Provide the (x, y) coordinate of the cell's center where the given text is located.  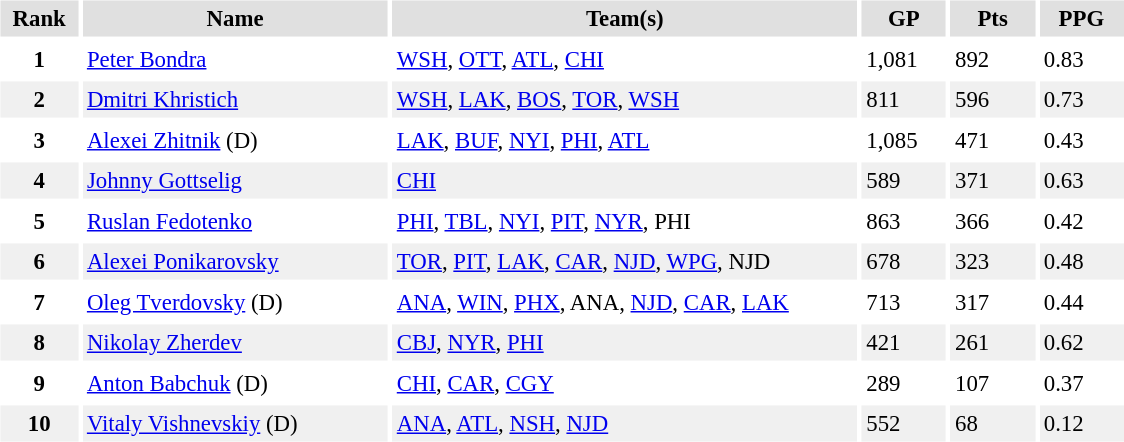
Alexei Ponikarovsky (234, 262)
Pts (993, 18)
1 (38, 59)
3 (38, 140)
678 (904, 262)
1,081 (904, 59)
Alexei Zhitnik (D) (234, 140)
552 (904, 424)
PHI, TBL, NYI, PIT, NYR, PHI (624, 221)
CHI (624, 180)
Nikolay Zherdev (234, 342)
ANA, ATL, NSH, NJD (624, 424)
Rank (38, 18)
0.83 (1081, 59)
10 (38, 424)
5 (38, 221)
261 (993, 342)
596 (993, 100)
Oleg Tverdovsky (D) (234, 302)
471 (993, 140)
0.63 (1081, 180)
4 (38, 180)
8 (38, 342)
0.42 (1081, 221)
Johnny Gottselig (234, 180)
ANA, WIN, PHX, ANA, NJD, CAR, LAK (624, 302)
0.62 (1081, 342)
371 (993, 180)
CBJ, NYR, PHI (624, 342)
0.48 (1081, 262)
0.73 (1081, 100)
68 (993, 424)
WSH, LAK, BOS, TOR, WSH (624, 100)
Name (234, 18)
Team(s) (624, 18)
7 (38, 302)
0.12 (1081, 424)
0.37 (1081, 383)
1,085 (904, 140)
6 (38, 262)
CHI, CAR, CGY (624, 383)
811 (904, 100)
Vitaly Vishnevskiy (D) (234, 424)
0.44 (1081, 302)
Ruslan Fedotenko (234, 221)
289 (904, 383)
107 (993, 383)
892 (993, 59)
421 (904, 342)
863 (904, 221)
Anton Babchuk (D) (234, 383)
366 (993, 221)
2 (38, 100)
0.43 (1081, 140)
Dmitri Khristich (234, 100)
323 (993, 262)
LAK, BUF, NYI, PHI, ATL (624, 140)
9 (38, 383)
GP (904, 18)
TOR, PIT, LAK, CAR, NJD, WPG, NJD (624, 262)
WSH, OTT, ATL, CHI (624, 59)
317 (993, 302)
Peter Bondra (234, 59)
589 (904, 180)
PPG (1081, 18)
713 (904, 302)
